Detect which cell encompasses the target text, then output its (X, Y) center coordinate. 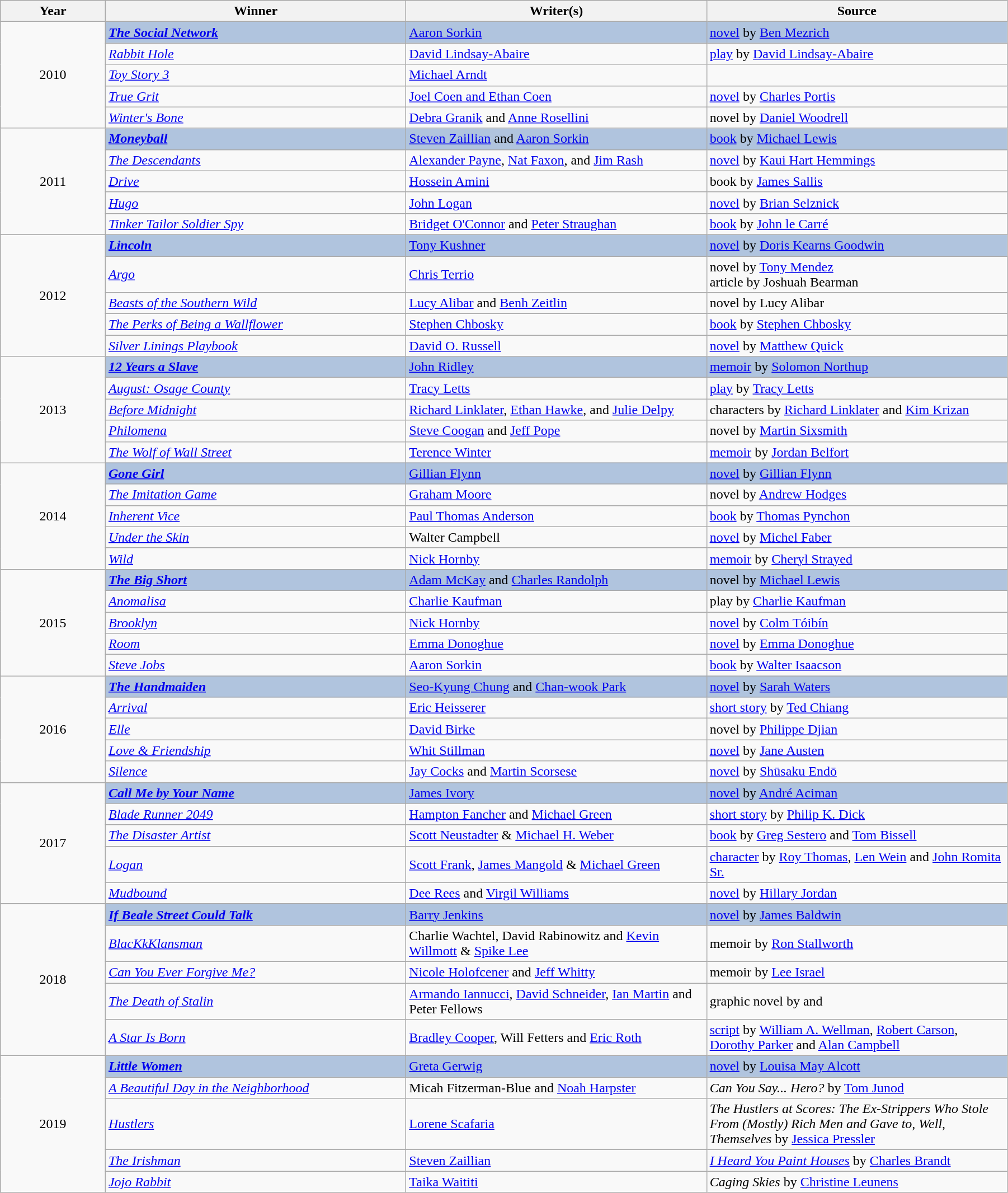
The Big Short (255, 580)
David Birke (556, 729)
Tracy Letts (556, 388)
Charlie Wachtel, David Rabinowitz and Kevin Willmott & Spike Lee (556, 943)
2015 (53, 622)
Tinker Tailor Soldier Spy (255, 224)
Richard Linklater, Ethan Hawke, and Julie Delpy (556, 410)
Steve Jobs (255, 665)
Bradley Cooper, Will Fetters and Eric Roth (556, 1037)
Walter Campbell (556, 537)
Whit Stillman (556, 750)
2013 (53, 410)
novel by Shūsaku Endō (857, 772)
The Hustlers at Scores: The Ex-Strippers Who Stole From (Mostly) Rich Men and Gave to, Well, Themselves by Jessica Pressler (857, 1124)
character by Roy Thomas, Len Wein and John Romita Sr. (857, 864)
Hustlers (255, 1124)
book by John le Carré (857, 224)
short story by Philip K. Dick (857, 814)
Taika Waititi (556, 1182)
Nicole Holofcener and Jeff Whitty (556, 972)
book by Michael Lewis (857, 139)
book by Stephen Chbosky (857, 325)
Can You Ever Forgive Me? (255, 972)
Silver Linings Playbook (255, 346)
novel by Doris Kearns Goodwin (857, 245)
Steve Coogan and Jeff Pope (556, 431)
memoir by Lee Israel (857, 972)
The Disaster Artist (255, 835)
2011 (53, 181)
play by Tracy Letts (857, 388)
Dee Rees and Virgil Williams (556, 893)
Paul Thomas Anderson (556, 516)
novel by Kaui Hart Hemmings (857, 160)
novel by Matthew Quick (857, 346)
If Beale Street Could Talk (255, 914)
Scott Frank, James Mangold & Michael Green (556, 864)
Logan (255, 864)
Philomena (255, 431)
graphic novel by and (857, 1001)
novel by Philippe Djian (857, 729)
BlacKkKlansman (255, 943)
2010 (53, 75)
Toy Story 3 (255, 75)
The Wolf of Wall Street (255, 452)
Elle (255, 729)
The Perks of Being a Wallflower (255, 325)
Charlie Kaufman (556, 601)
Graham Moore (556, 495)
Jojo Rabbit (255, 1182)
Hossein Amini (556, 181)
Lucy Alibar and Benh Zeitlin (556, 303)
Greta Gerwig (556, 1067)
novel by Charles Portis (857, 96)
Inherent Vice (255, 516)
Hampton Fancher and Michael Green (556, 814)
Stephen Chbosky (556, 325)
novel by Louisa May Alcott (857, 1067)
The Social Network (255, 32)
Caging Skies by Christine Leunens (857, 1182)
Love & Friendship (255, 750)
Eric Heisserer (556, 708)
book by Greg Sestero and Tom Bissell (857, 835)
John Ridley (556, 367)
Argo (255, 274)
novel by Lucy Alibar (857, 303)
Tony Kushner (556, 245)
script by William A. Wellman, Robert Carson, Dorothy Parker and Alan Campbell (857, 1037)
Before Midnight (255, 410)
The Imitation Game (255, 495)
book by Walter Isaacson (857, 665)
2017 (53, 843)
novel by Ben Mezrich (857, 32)
play by Charlie Kaufman (857, 601)
2018 (53, 979)
novel by Hillary Jordan (857, 893)
Gillian Flynn (556, 473)
Source (857, 11)
Can You Say... Hero? by Tom Junod (857, 1088)
short story by Ted Chiang (857, 708)
Chris Terrio (556, 274)
2014 (53, 516)
The Handmaiden (255, 687)
Joel Coen and Ethan Coen (556, 96)
Mudbound (255, 893)
characters by Richard Linklater and Kim Krizan (857, 410)
Lincoln (255, 245)
Michael Arndt (556, 75)
A Star Is Born (255, 1037)
Steven Zaillian (556, 1161)
Bridget O'Connor and Peter Straughan (556, 224)
Beasts of the Southern Wild (255, 303)
The Descendants (255, 160)
novel by Andrew Hodges (857, 495)
August: Osage County (255, 388)
Winter's Bone (255, 118)
John Logan (556, 203)
A Beautiful Day in the Neighborhood (255, 1088)
Hugo (255, 203)
novel by Daniel Woodrell (857, 118)
novel by Martin Sixsmith (857, 431)
Micah Fitzerman-Blue and Noah Harpster (556, 1088)
Adam McKay and Charles Randolph (556, 580)
Under the Skin (255, 537)
novel by Gillian Flynn (857, 473)
Scott Neustadter & Michael H. Weber (556, 835)
memoir by Cheryl Strayed (857, 558)
novel by Tony Mendez article by Joshuah Bearman (857, 274)
12 Years a Slave (255, 367)
Year (53, 11)
novel by James Baldwin (857, 914)
memoir by Ron Stallworth (857, 943)
Arrival (255, 708)
Wild (255, 558)
novel by André Aciman (857, 793)
play by David Lindsay-Abaire (857, 54)
Barry Jenkins (556, 914)
Seo-Kyung Chung and Chan-wook Park (556, 687)
Writer(s) (556, 11)
book by James Sallis (857, 181)
Moneyball (255, 139)
2016 (53, 729)
Emma Donoghue (556, 644)
Rabbit Hole (255, 54)
memoir by Solomon Northup (857, 367)
Debra Granik and Anne Rosellini (556, 118)
Armando Iannucci, David Schneider, Ian Martin and Peter Fellows (556, 1001)
The Irishman (255, 1161)
Drive (255, 181)
I Heard You Paint Houses by Charles Brandt (857, 1161)
Little Women (255, 1067)
Steven Zaillian and Aaron Sorkin (556, 139)
novel by Emma Donoghue (857, 644)
book by Thomas Pynchon (857, 516)
novel by Jane Austen (857, 750)
2019 (53, 1124)
Call Me by Your Name (255, 793)
novel by Michel Faber (857, 537)
Jay Cocks and Martin Scorsese (556, 772)
novel by Colm Tóibín (857, 623)
2012 (53, 295)
Alexander Payne, Nat Faxon, and Jim Rash (556, 160)
David O. Russell (556, 346)
The Death of Stalin (255, 1001)
Winner (255, 11)
Blade Runner 2049 (255, 814)
Brooklyn (255, 623)
David Lindsay-Abaire (556, 54)
Lorene Scafaria (556, 1124)
Gone Girl (255, 473)
Terence Winter (556, 452)
Room (255, 644)
novel by Michael Lewis (857, 580)
True Grit (255, 96)
Silence (255, 772)
novel by Sarah Waters (857, 687)
Anomalisa (255, 601)
novel by Brian Selznick (857, 203)
James Ivory (556, 793)
memoir by Jordan Belfort (857, 452)
